Capture the cell that displays the provided text and extract its (X, Y) central coordinate. 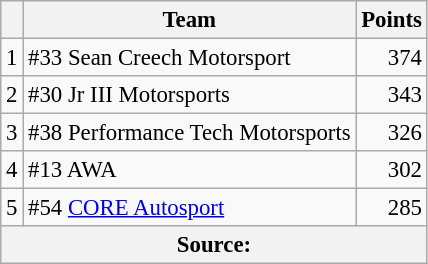
#30 Jr III Motorsports (190, 95)
2 (12, 95)
374 (392, 58)
343 (392, 95)
5 (12, 208)
Points (392, 20)
4 (12, 170)
1 (12, 58)
326 (392, 133)
302 (392, 170)
3 (12, 133)
#33 Sean Creech Motorsport (190, 58)
Source: (214, 245)
#13 AWA (190, 170)
Team (190, 20)
285 (392, 208)
#54 CORE Autosport (190, 208)
#38 Performance Tech Motorsports (190, 133)
